Identify which cell holds the provided text, then report its [X, Y] central coordinate. 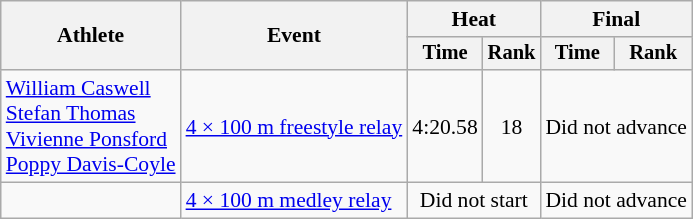
4 × 100 m medley relay [294, 201]
Heat [474, 19]
Athlete [91, 36]
18 [512, 126]
Event [294, 36]
Final [616, 19]
4:20.58 [444, 126]
William CaswellStefan ThomasVivienne PonsfordPoppy Davis-Coyle [91, 126]
Did not start [474, 201]
4 × 100 m freestyle relay [294, 126]
